Extract the (x, y) coordinate from the center of the cell holding the provided text.  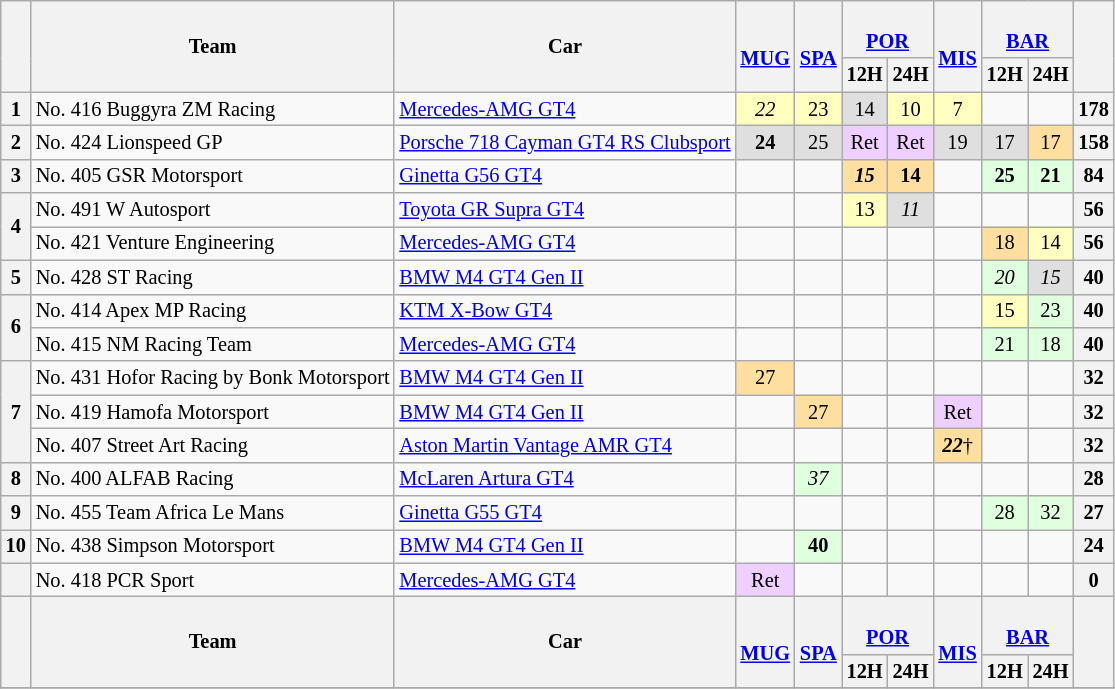
No. 405 GSR Motorsport (213, 176)
No. 418 PCR Sport (213, 580)
5 (16, 277)
2 (16, 142)
0 (1093, 580)
No. 419 Hamofa Motorsport (213, 412)
20 (1005, 277)
4 (16, 226)
Aston Martin Vantage AMR GT4 (564, 445)
KTM X-Bow GT4 (564, 311)
8 (16, 479)
No. 407 Street Art Racing (213, 445)
22† (957, 445)
No. 455 Team Africa Le Mans (213, 513)
84 (1093, 176)
Ginetta G55 GT4 (564, 513)
1 (16, 109)
Toyota GR Supra GT4 (564, 210)
No. 414 Apex MP Racing (213, 311)
6 (16, 328)
No. 416 Buggyra ZM Racing (213, 109)
19 (957, 142)
McLaren Artura GT4 (564, 479)
No. 431 Hofor Racing by Bonk Motorsport (213, 378)
No. 491 W Autosport (213, 210)
3 (16, 176)
158 (1093, 142)
9 (16, 513)
No. 438 Simpson Motorsport (213, 546)
No. 424 Lionspeed GP (213, 142)
178 (1093, 109)
13 (865, 210)
22 (765, 109)
Ginetta G56 GT4 (564, 176)
No. 428 ST Racing (213, 277)
11 (911, 210)
37 (818, 479)
No. 400 ALFAB Racing (213, 479)
Porsche 718 Cayman GT4 RS Clubsport (564, 142)
No. 421 Venture Engineering (213, 243)
No. 415 NM Racing Team (213, 344)
